Identify which cell holds the provided text, then report its (X, Y) central coordinate. 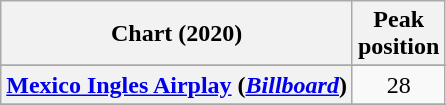
Mexico Ingles Airplay (Billboard) (177, 85)
Peakposition (398, 34)
Chart (2020) (177, 34)
28 (398, 85)
